Locate the cell with the specified text and output its [x, y] center coordinate. 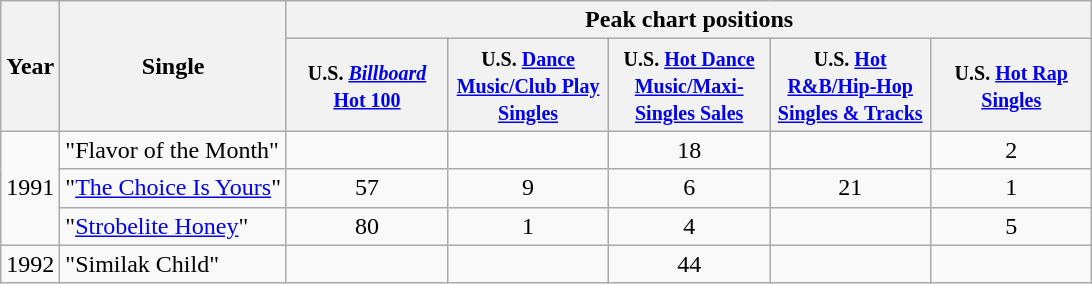
1992 [30, 264]
"The Choice Is Yours" [174, 188]
4 [690, 226]
U.S. Hot Dance Music/Maxi-Singles Sales [690, 85]
U.S. Hot R&B/Hip-Hop Singles & Tracks [850, 85]
44 [690, 264]
2 [1012, 150]
"Flavor of the Month" [174, 150]
80 [366, 226]
U.S. Hot Rap Singles [1012, 85]
5 [1012, 226]
"Strobelite Honey" [174, 226]
Peak chart positions [688, 20]
1991 [30, 188]
U.S. Dance Music/Club Play Singles [528, 85]
57 [366, 188]
U.S. Billboard Hot 100 [366, 85]
21 [850, 188]
18 [690, 150]
6 [690, 188]
9 [528, 188]
"Similak Child" [174, 264]
Single [174, 66]
Year [30, 66]
